Extract the [X, Y] coordinate from the center of the cell holding the provided text.  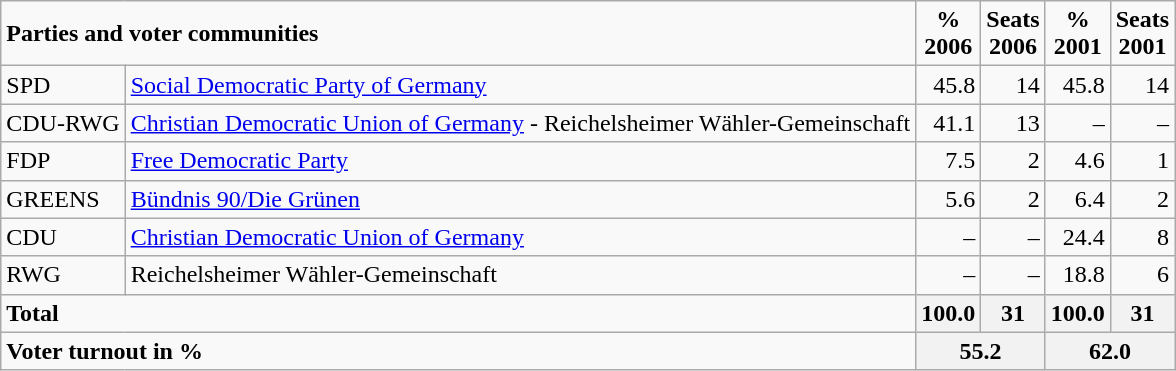
%2006 [948, 34]
62.0 [1110, 351]
Total [458, 313]
Seats2001 [1142, 34]
CDU-RWG [63, 123]
5.6 [948, 199]
24.4 [1078, 237]
Free Democratic Party [520, 161]
6 [1142, 275]
55.2 [980, 351]
6.4 [1078, 199]
Bündnis 90/Die Grünen [520, 199]
4.6 [1078, 161]
FDP [63, 161]
Christian Democratic Union of Germany - Reichelsheimer Wähler-Gemeinschaft [520, 123]
Parties and voter communities [458, 34]
CDU [63, 237]
RWG [63, 275]
7.5 [948, 161]
Seats2006 [1013, 34]
8 [1142, 237]
%2001 [1078, 34]
Voter turnout in % [458, 351]
1 [1142, 161]
GREENS [63, 199]
Christian Democratic Union of Germany [520, 237]
SPD [63, 85]
18.8 [1078, 275]
41.1 [948, 123]
13 [1013, 123]
Reichelsheimer Wähler-Gemeinschaft [520, 275]
Social Democratic Party of Germany [520, 85]
